Identify which cell holds the provided text, then report its (X, Y) central coordinate. 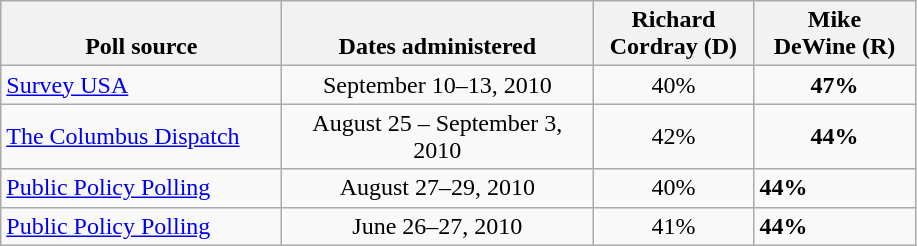
Survey USA (142, 85)
Poll source (142, 34)
42% (674, 136)
Dates administered (438, 34)
47% (834, 85)
41% (674, 226)
September 10–13, 2010 (438, 85)
RichardCordray (D) (674, 34)
The Columbus Dispatch (142, 136)
MikeDeWine (R) (834, 34)
August 25 – September 3, 2010 (438, 136)
June 26–27, 2010 (438, 226)
August 27–29, 2010 (438, 188)
